Identify which cell holds the provided text, then report its [X, Y] central coordinate. 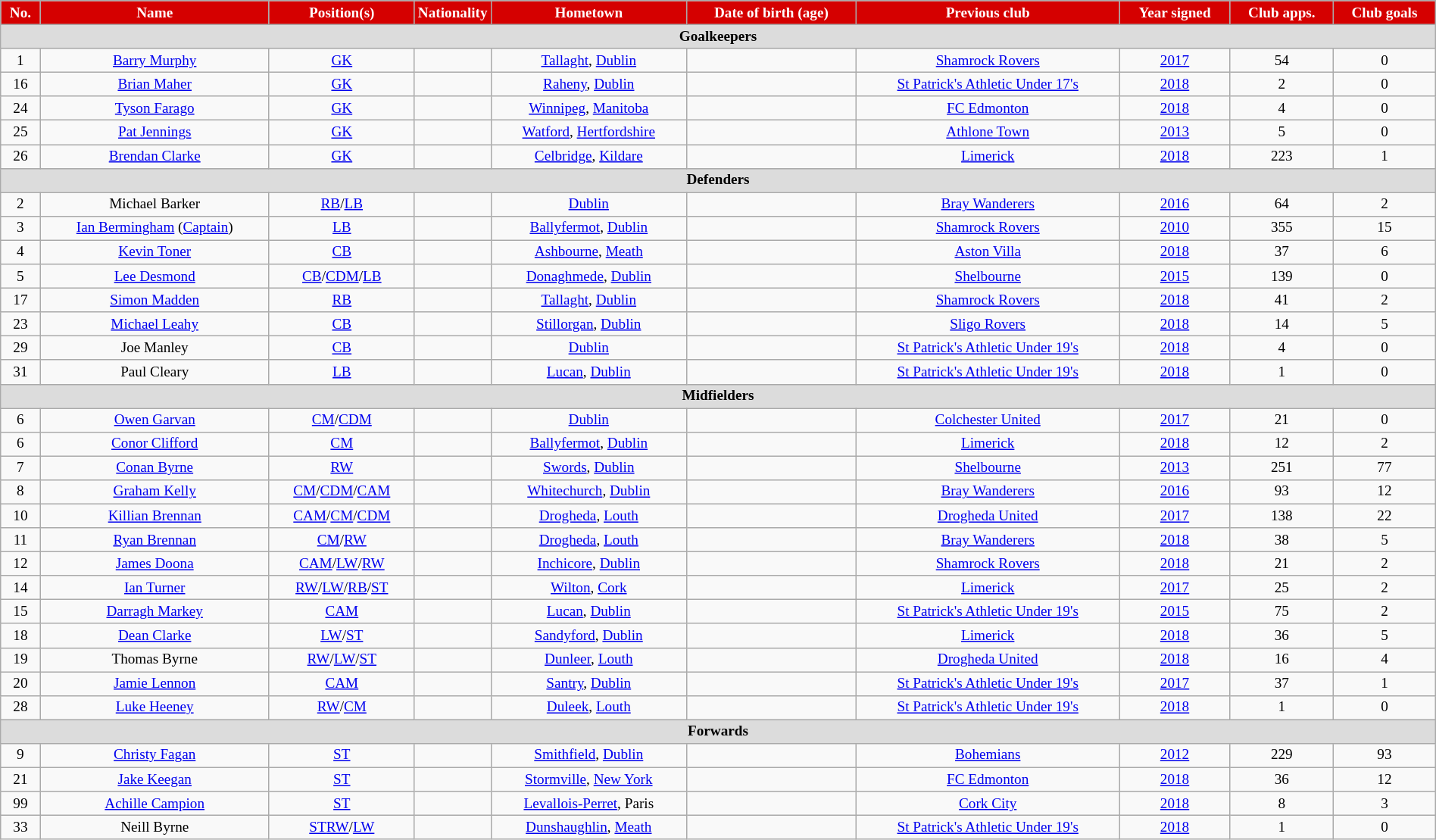
33 [20, 827]
Michael Leahy [155, 324]
17 [20, 300]
18 [20, 635]
Bohemians [988, 755]
Kevin Toner [155, 252]
23 [20, 324]
RW/LW/RB/ST [342, 588]
Santry, Dublin [588, 683]
Swords, Dublin [588, 468]
James Doona [155, 564]
64 [1281, 205]
CB/CDM/LB [342, 276]
31 [20, 372]
Conor Clifford [155, 444]
Club goals [1384, 13]
Hometown [588, 13]
Pat Jennings [155, 133]
Killian Brennan [155, 516]
Paul Cleary [155, 372]
38 [1281, 540]
Whitechurch, Dublin [588, 492]
Smithfield, Dublin [588, 755]
Forwards [718, 732]
Ryan Brennan [155, 540]
Christy Fagan [155, 755]
Tyson Farago [155, 108]
Barry Murphy [155, 61]
77 [1384, 468]
RW/CM [342, 707]
Jake Keegan [155, 779]
Donaghmede, Dublin [588, 276]
CM/CDM [342, 420]
Raheny, Dublin [588, 84]
Conan Byrne [155, 468]
LW/ST [342, 635]
Inchicore, Dublin [588, 564]
Duleek, Louth [588, 707]
24 [20, 108]
Simon Madden [155, 300]
Nationality [453, 13]
251 [1281, 468]
Owen Garvan [155, 420]
Sligo Rovers [988, 324]
2012 [1175, 755]
Defenders [718, 180]
Previous club [988, 13]
7 [20, 468]
Levallois-Perret, Paris [588, 804]
STRW/LW [342, 827]
139 [1281, 276]
RW [342, 468]
Jamie Lennon [155, 683]
Athlone Town [988, 133]
Winnipeg, Manitoba [588, 108]
Stillorgan, Dublin [588, 324]
RB [342, 300]
Midfielders [718, 396]
Sandyford, Dublin [588, 635]
CM [342, 444]
Graham Kelly [155, 492]
10 [20, 516]
Ian Bermingham (Captain) [155, 228]
355 [1281, 228]
22 [1384, 516]
26 [20, 156]
Club apps. [1281, 13]
Darragh Markey [155, 612]
54 [1281, 61]
Ashbourne, Meath [588, 252]
19 [20, 660]
Dunshaughlin, Meath [588, 827]
Colchester United [988, 420]
Lee Desmond [155, 276]
Date of birth (age) [771, 13]
Ian Turner [155, 588]
Dean Clarke [155, 635]
229 [1281, 755]
Position(s) [342, 13]
223 [1281, 156]
RB/LB [342, 205]
Achille Campion [155, 804]
Thomas Byrne [155, 660]
Cork City [988, 804]
29 [20, 348]
Year signed [1175, 13]
St Patrick's Athletic Under 17's [988, 84]
75 [1281, 612]
Name [155, 13]
138 [1281, 516]
99 [20, 804]
Watford, Hertfordshire [588, 133]
RW/LW/ST [342, 660]
CM/CDM/CAM [342, 492]
CM/RW [342, 540]
Michael Barker [155, 205]
41 [1281, 300]
Aston Villa [988, 252]
28 [20, 707]
Stormville, New York [588, 779]
20 [20, 683]
Dunleer, Louth [588, 660]
Goalkeepers [718, 36]
CAM/CM/CDM [342, 516]
Celbridge, Kildare [588, 156]
Brian Maher [155, 84]
Wilton, Cork [588, 588]
Brendan Clarke [155, 156]
No. [20, 13]
9 [20, 755]
11 [20, 540]
Luke Heeney [155, 707]
Joe Manley [155, 348]
2010 [1175, 228]
CAM/LW/RW [342, 564]
Neill Byrne [155, 827]
